From the cell containing the given text, extract its center point as [X, Y] coordinate. 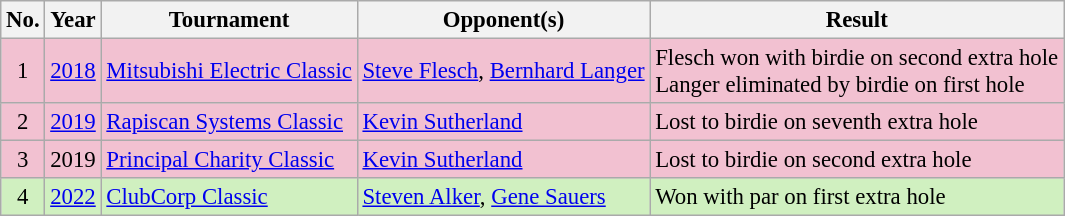
2 [23, 122]
Rapiscan Systems Classic [229, 122]
Tournament [229, 20]
Flesch won with birdie on second extra holeLanger eliminated by birdie on first hole [857, 72]
Lost to birdie on second extra hole [857, 160]
Result [857, 20]
Steven Alker, Gene Sauers [504, 197]
Won with par on first extra hole [857, 197]
2022 [73, 197]
Opponent(s) [504, 20]
2018 [73, 72]
Mitsubishi Electric Classic [229, 72]
3 [23, 160]
1 [23, 72]
Principal Charity Classic [229, 160]
Steve Flesch, Bernhard Langer [504, 72]
ClubCorp Classic [229, 197]
Lost to birdie on seventh extra hole [857, 122]
4 [23, 197]
Year [73, 20]
No. [23, 20]
